Provide the (X, Y) coordinate of the cell's center where the given text is located.  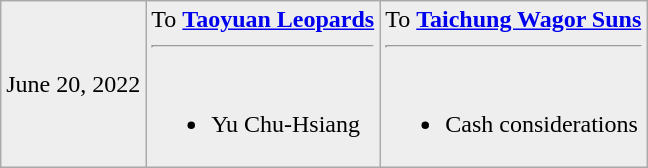
June 20, 2022 (74, 84)
To Taichung Wagor SunsCash considerations (514, 84)
To Taoyuan LeopardsYu Chu-Hsiang (263, 84)
